Return the (X, Y) coordinate for the center point of the cell that contains the specified text.  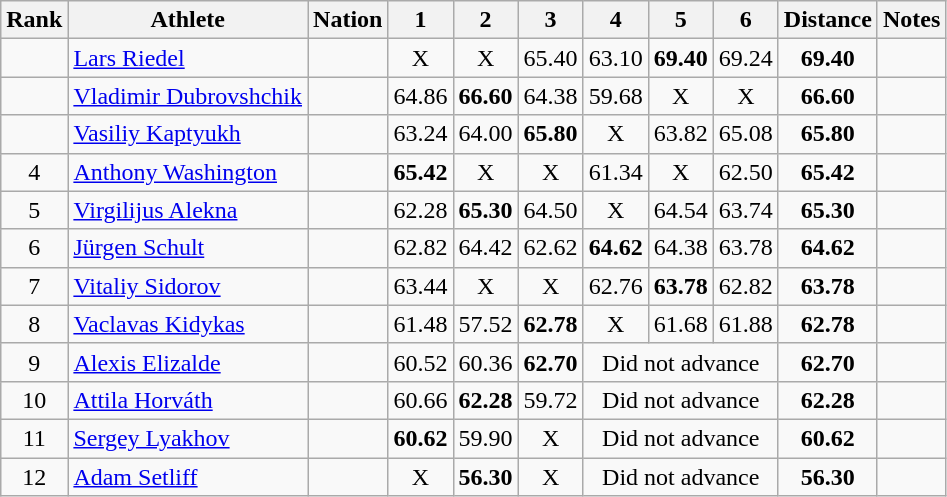
63.44 (420, 286)
Anthony Washington (188, 172)
69.24 (746, 58)
8 (34, 324)
7 (34, 286)
61.34 (616, 172)
62.50 (746, 172)
65.40 (550, 58)
3 (550, 20)
63.74 (746, 210)
Alexis Elizalde (188, 362)
Rank (34, 20)
Adam Setliff (188, 477)
Jürgen Schult (188, 248)
Athlete (188, 20)
60.66 (420, 400)
59.68 (616, 96)
64.54 (680, 210)
64.86 (420, 96)
Vitaliy Sidorov (188, 286)
Lars Riedel (188, 58)
60.36 (486, 362)
Notes (911, 20)
61.88 (746, 324)
61.48 (420, 324)
63.82 (680, 134)
62.76 (616, 286)
12 (34, 477)
59.72 (550, 400)
65.08 (746, 134)
64.50 (550, 210)
60.52 (420, 362)
64.00 (486, 134)
59.90 (486, 438)
Vladimir Dubrovshchik (188, 96)
62.62 (550, 248)
63.24 (420, 134)
Distance (828, 20)
2 (486, 20)
11 (34, 438)
Sergey Lyakhov (188, 438)
Vaclavas Kidykas (188, 324)
Attila Horváth (188, 400)
1 (420, 20)
10 (34, 400)
9 (34, 362)
Vasiliy Kaptyukh (188, 134)
57.52 (486, 324)
61.68 (680, 324)
63.10 (616, 58)
Nation (348, 20)
64.42 (486, 248)
Virgilijus Alekna (188, 210)
